Detect which cell encompasses the target text, then output its (X, Y) center coordinate. 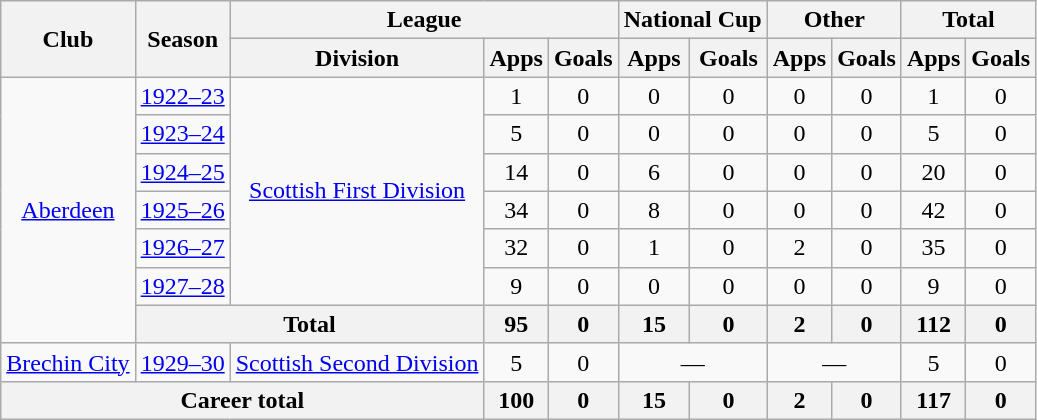
35 (933, 248)
Club (68, 39)
14 (516, 172)
Other (834, 20)
1922–23 (182, 96)
Aberdeen (68, 210)
Scottish First Division (357, 191)
Season (182, 39)
42 (933, 210)
32 (516, 248)
1927–28 (182, 286)
20 (933, 172)
8 (654, 210)
1926–27 (182, 248)
Scottish Second Division (357, 362)
117 (933, 400)
1929–30 (182, 362)
1925–26 (182, 210)
1923–24 (182, 134)
Division (357, 58)
League (424, 20)
95 (516, 324)
6 (654, 172)
Career total (242, 400)
100 (516, 400)
National Cup (692, 20)
1924–25 (182, 172)
112 (933, 324)
34 (516, 210)
Brechin City (68, 362)
